Detect which cell encompasses the target text, then output its [X, Y] center coordinate. 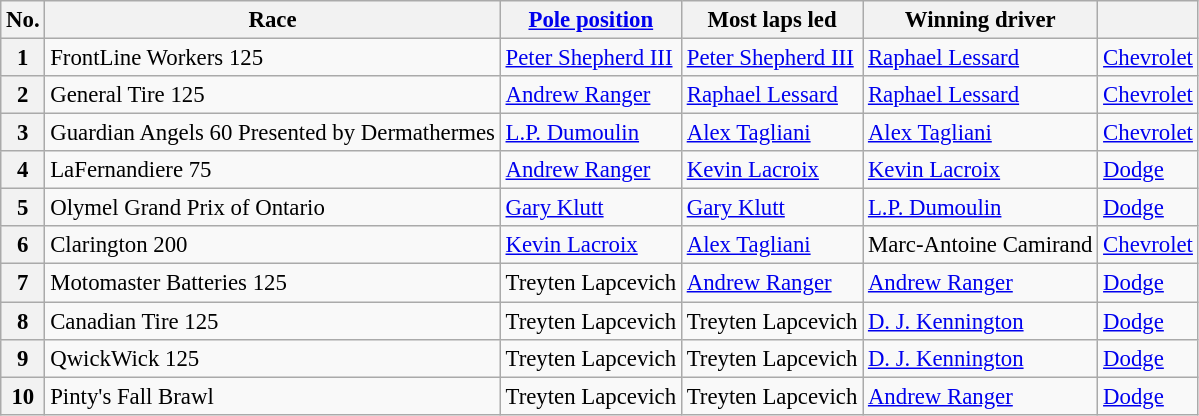
8 [23, 321]
FrontLine Workers 125 [272, 58]
Race [272, 20]
6 [23, 245]
3 [23, 133]
Marc-Antoine Camirand [980, 245]
Canadian Tire 125 [272, 321]
Winning driver [980, 20]
Olymel Grand Prix of Ontario [272, 208]
No. [23, 20]
Motomaster Batteries 125 [272, 283]
Pole position [590, 20]
1 [23, 58]
5 [23, 208]
Most laps led [772, 20]
4 [23, 170]
Clarington 200 [272, 245]
9 [23, 358]
Pinty's Fall Brawl [272, 396]
7 [23, 283]
LaFernandiere 75 [272, 170]
QwickWick 125 [272, 358]
Guardian Angels 60 Presented by Dermathermes [272, 133]
2 [23, 95]
General Tire 125 [272, 95]
10 [23, 396]
